Determine the (x, y) coordinate at the center of the cell enclosing the given text.  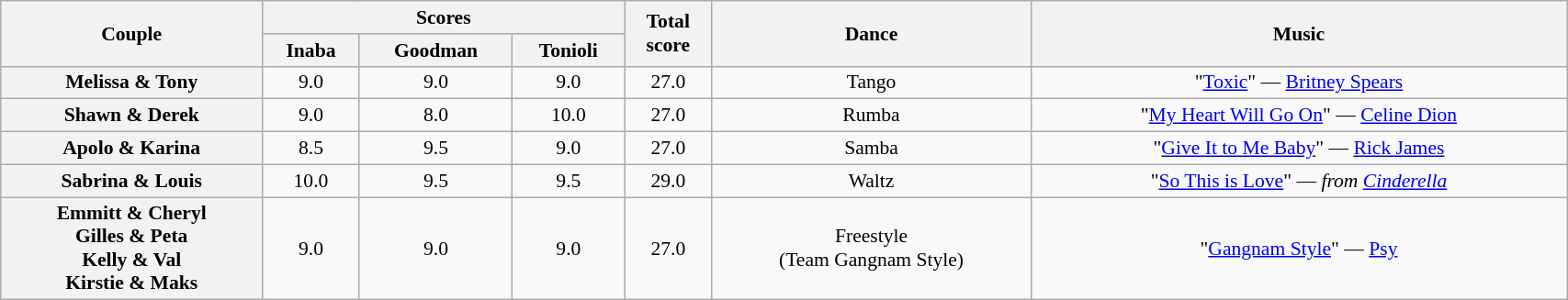
Shawn & Derek (132, 116)
Emmitt & CherylGilles & PetaKelly & ValKirstie & Maks (132, 249)
Sabrina & Louis (132, 181)
Scores (444, 17)
Apolo & Karina (132, 149)
Tonioli (569, 50)
"Toxic" — Britney Spears (1299, 83)
Goodman (435, 50)
Melissa & Tony (132, 83)
Inaba (311, 50)
Totalscore (669, 33)
Tango (872, 83)
"My Heart Will Go On" — Celine Dion (1299, 116)
Samba (872, 149)
8.5 (311, 149)
"So This is Love" — from Cinderella (1299, 181)
Dance (872, 33)
"Gangnam Style" — Psy (1299, 249)
"Give It to Me Baby" — Rick James (1299, 149)
Waltz (872, 181)
Couple (132, 33)
8.0 (435, 116)
Music (1299, 33)
Freestyle(Team Gangnam Style) (872, 249)
Rumba (872, 116)
29.0 (669, 181)
